Search for the cell housing the specified text and yield its (X, Y) center coordinate. 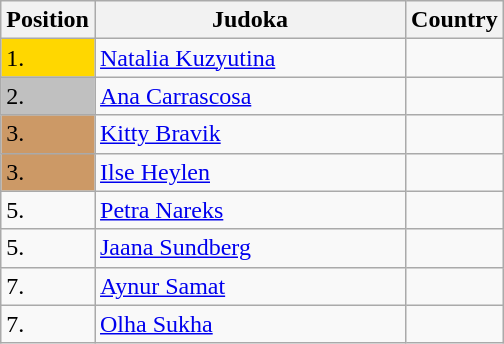
Jaana Sundberg (250, 248)
Kitty Bravik (250, 134)
Natalia Kuzyutina (250, 58)
Judoka (250, 20)
Aynur Samat (250, 286)
Ana Carrascosa (250, 96)
2. (48, 96)
Petra Nareks (250, 210)
1. (48, 58)
Olha Sukha (250, 324)
Country (455, 20)
Ilse Heylen (250, 172)
Position (48, 20)
